Provide the (x, y) coordinate of the cell's center where the given text is located.  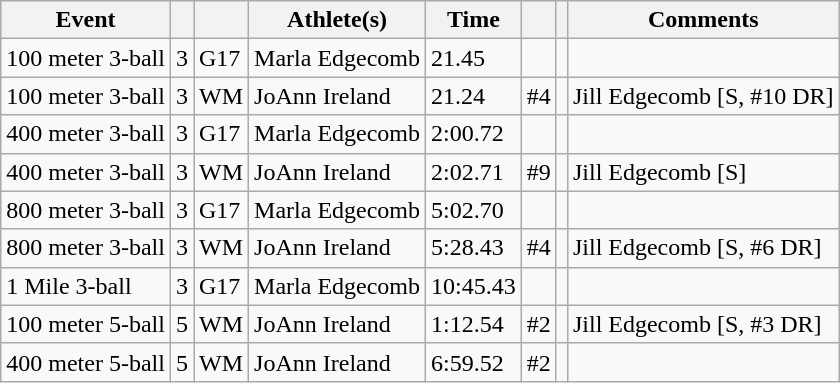
Jill Edgecomb [S, #3 DR] (703, 324)
6:59.52 (474, 362)
21.45 (474, 58)
21.24 (474, 96)
Jill Edgecomb [S, #10 DR] (703, 96)
Jill Edgecomb [S] (703, 172)
1 Mile 3-ball (86, 286)
5:02.70 (474, 210)
5:28.43 (474, 248)
10:45.43 (474, 286)
1:12.54 (474, 324)
Event (86, 20)
2:02.71 (474, 172)
Jill Edgecomb [S, #6 DR] (703, 248)
100 meter 5-ball (86, 324)
2:00.72 (474, 134)
Athlete(s) (338, 20)
Comments (703, 20)
Time (474, 20)
400 meter 5-ball (86, 362)
#9 (538, 172)
